Detect which cell encompasses the target text, then output its (x, y) center coordinate. 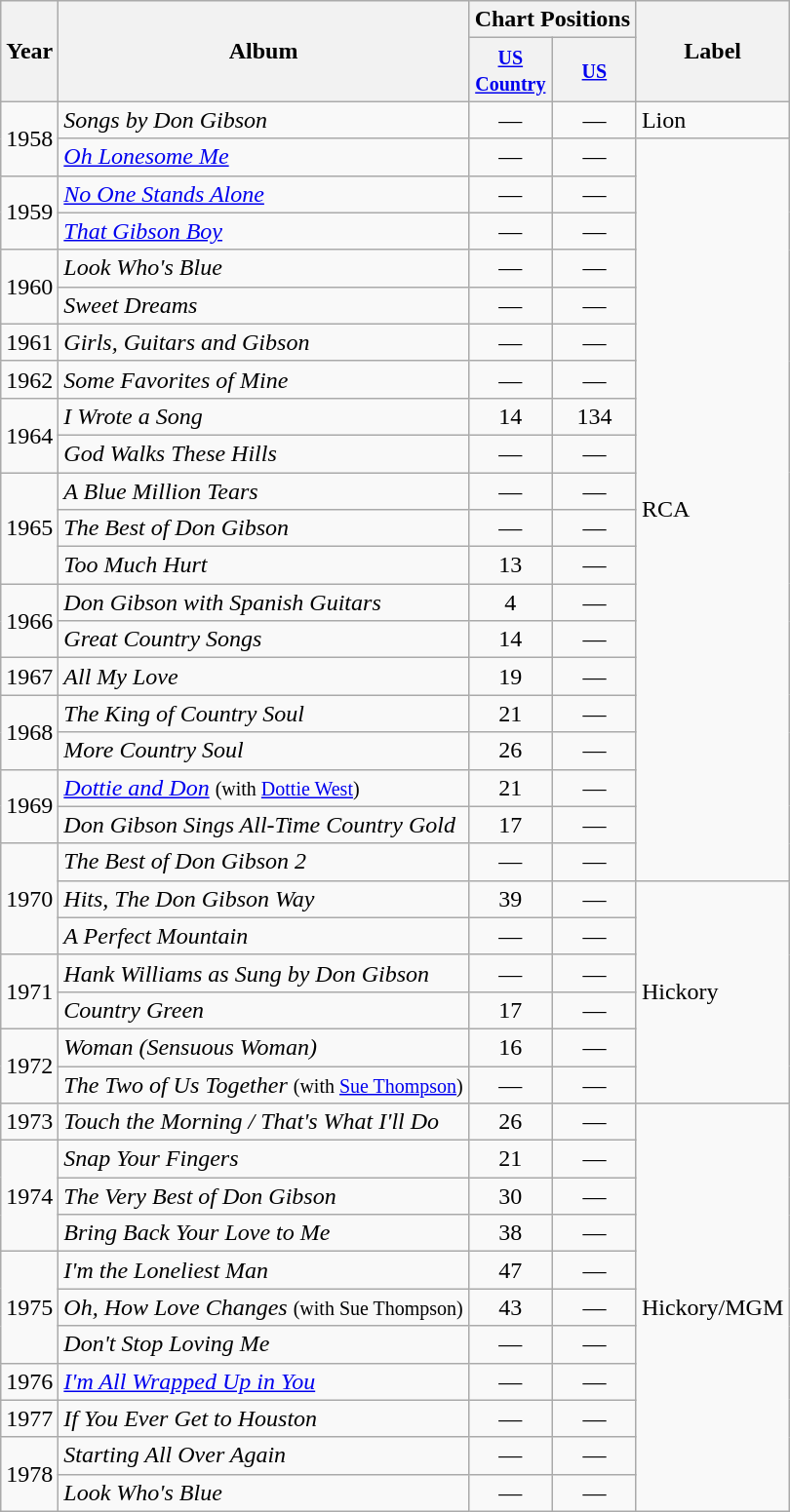
Sweet Dreams (263, 305)
1962 (29, 379)
Year (29, 51)
Great Country Songs (263, 640)
19 (510, 677)
1978 (29, 1474)
Don't Stop Loving Me (263, 1344)
1967 (29, 677)
4 (510, 602)
134 (594, 416)
Too Much Hurt (263, 565)
The Very Best of Don Gibson (263, 1196)
Touch the Morning / That's What I'll Do (263, 1122)
US (594, 70)
47 (510, 1270)
1964 (29, 435)
Hickory/MGM (712, 1308)
1973 (29, 1122)
US Country (510, 70)
God Walks These Hills (263, 453)
13 (510, 565)
Lion (712, 120)
1966 (29, 621)
Hank Williams as Sung by Don Gibson (263, 973)
43 (510, 1307)
1959 (29, 213)
30 (510, 1196)
16 (510, 1047)
I'm All Wrapped Up in You (263, 1381)
Country Green (263, 1010)
Woman (Sensuous Woman) (263, 1047)
1974 (29, 1196)
A Blue Million Tears (263, 490)
1971 (29, 991)
Chart Positions (552, 19)
Label (712, 51)
I Wrote a Song (263, 416)
The Best of Don Gibson 2 (263, 862)
Bring Back Your Love to Me (263, 1233)
1975 (29, 1307)
No One Stands Alone (263, 194)
1968 (29, 732)
38 (510, 1233)
Album (263, 51)
More Country Soul (263, 751)
I'm the Loneliest Man (263, 1270)
Dottie and Don (with Dottie West) (263, 788)
If You Ever Get to Houston (263, 1418)
Girls, Guitars and Gibson (263, 342)
The Two of Us Together (with Sue Thompson) (263, 1085)
That Gibson Boy (263, 231)
1960 (29, 287)
1958 (29, 138)
39 (510, 899)
Hickory (712, 991)
Hits, The Don Gibson Way (263, 899)
1961 (29, 342)
1965 (29, 527)
1969 (29, 806)
Don Gibson with Spanish Guitars (263, 602)
A Perfect Mountain (263, 936)
The Best of Don Gibson (263, 528)
Don Gibson Sings All-Time Country Gold (263, 825)
Some Favorites of Mine (263, 379)
Oh, How Love Changes (with Sue Thompson) (263, 1307)
Songs by Don Gibson (263, 120)
All My Love (263, 677)
1970 (29, 899)
Starting All Over Again (263, 1455)
Snap Your Fingers (263, 1159)
1977 (29, 1418)
1972 (29, 1066)
Oh Lonesome Me (263, 157)
1976 (29, 1381)
RCA (712, 509)
The King of Country Soul (263, 714)
